Search for the cell housing the specified text and yield its (X, Y) center coordinate. 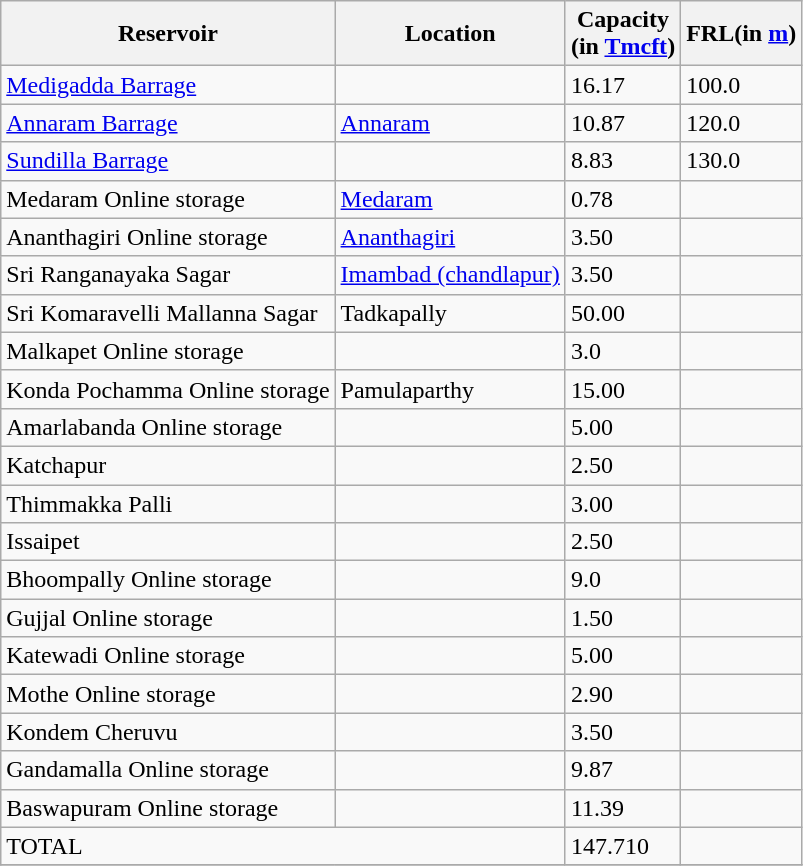
15.00 (622, 389)
Thimmakka Palli (168, 503)
147.710 (622, 846)
Sundilla Barrage (168, 161)
Medaram Online storage (168, 199)
Imambad (chandlapur) (450, 275)
Katewadi Online storage (168, 656)
50.00 (622, 313)
Issaipet (168, 542)
Medaram (450, 199)
11.39 (622, 808)
Sri Komaravelli Mallanna Sagar (168, 313)
Gujjal Online storage (168, 618)
Mothe Online storage (168, 694)
9.87 (622, 770)
Kondem Cheruvu (168, 732)
Sri Ranganayaka Sagar (168, 275)
Capacity(in Tmcft) (622, 34)
Ananthagiri (450, 237)
Amarlabanda Online storage (168, 427)
Ananthagiri Online storage (168, 237)
8.83 (622, 161)
1.50 (622, 618)
2.90 (622, 694)
Bhoompally Online storage (168, 580)
3.0 (622, 351)
Pamulaparthy (450, 389)
120.0 (742, 123)
0.78 (622, 199)
Annaram Barrage (168, 123)
Medigadda Barrage (168, 85)
16.17 (622, 85)
FRL(in m) (742, 34)
Konda Pochamma Online storage (168, 389)
9.0 (622, 580)
Baswapuram Online storage (168, 808)
Malkapet Online storage (168, 351)
3.00 (622, 503)
TOTAL (284, 846)
Katchapur (168, 465)
100.0 (742, 85)
Tadkapally (450, 313)
10.87 (622, 123)
130.0 (742, 161)
Reservoir (168, 34)
Annaram (450, 123)
Gandamalla Online storage (168, 770)
Location (450, 34)
